Capture the cell that displays the provided text and extract its [X, Y] central coordinate. 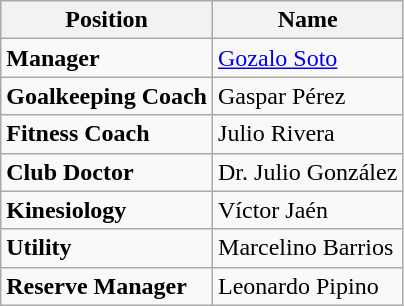
Name [308, 20]
Reserve Manager [107, 286]
Kinesiology [107, 210]
Goalkeeping Coach [107, 96]
Club Doctor [107, 172]
Manager [107, 58]
Gozalo Soto [308, 58]
Dr. Julio González [308, 172]
Utility [107, 248]
Position [107, 20]
Marcelino Barrios [308, 248]
Fitness Coach [107, 134]
Julio Rivera [308, 134]
Víctor Jaén [308, 210]
Gaspar Pérez [308, 96]
Leonardo Pipino [308, 286]
